Determine the (x, y) coordinate at the center of the cell enclosing the given text.  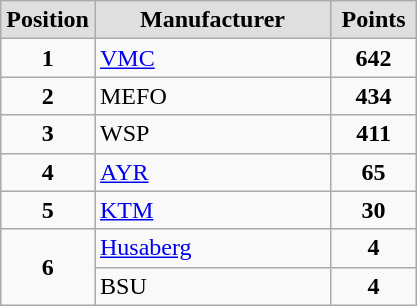
65 (374, 172)
434 (374, 96)
VMC (212, 58)
Points (374, 20)
642 (374, 58)
3 (48, 134)
411 (374, 134)
Husaberg (212, 248)
1 (48, 58)
AYR (212, 172)
30 (374, 210)
KTM (212, 210)
2 (48, 96)
5 (48, 210)
BSU (212, 286)
6 (48, 267)
WSP (212, 134)
Manufacturer (212, 20)
Position (48, 20)
MEFO (212, 96)
